Find where the given text appears and provide that cell's center as [x, y] coordinate. 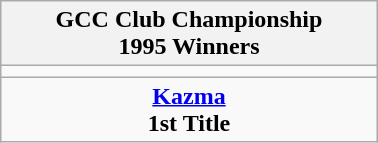
Kazma1st Title [189, 110]
GCC Club Championship 1995 Winners [189, 34]
